Search for the cell housing the specified text and yield its [x, y] center coordinate. 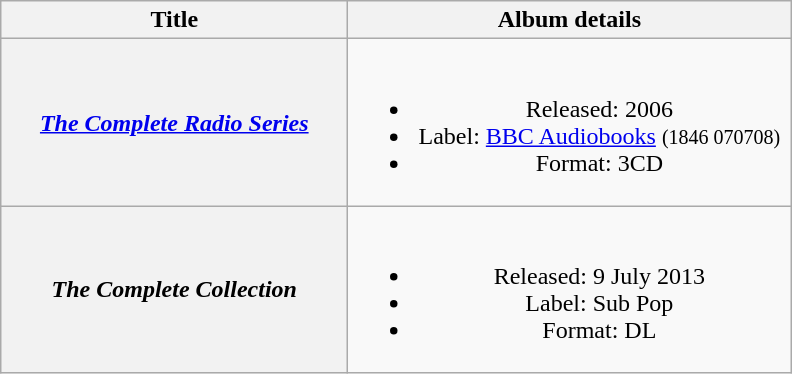
The Complete Radio Series [174, 122]
Released: 2006Label: BBC Audiobooks (1846 070708)Format: 3CD [570, 122]
The Complete Collection [174, 290]
Album details [570, 20]
Title [174, 20]
Released: 9 July 2013Label: Sub PopFormat: DL [570, 290]
